Scan for the cell matching the given text and deliver its [x, y] coordinate at center. 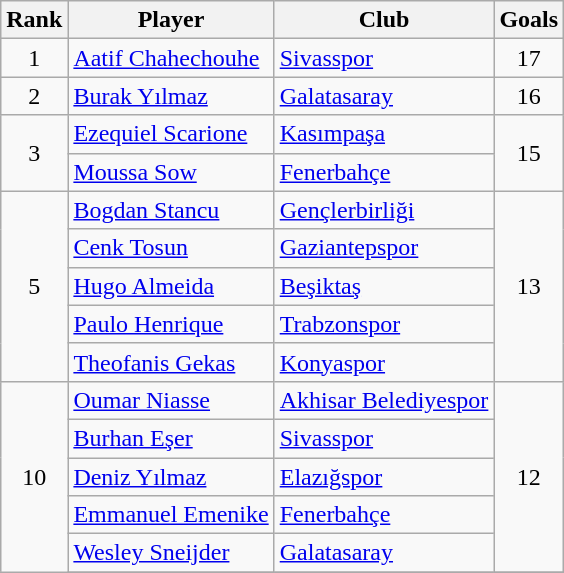
Burhan Eşer [171, 438]
Wesley Sneijder [171, 553]
Goals [529, 20]
17 [529, 58]
Elazığspor [384, 477]
12 [529, 476]
Cenk Tosun [171, 248]
Kasımpaşa [384, 134]
Theofanis Gekas [171, 362]
Paulo Henrique [171, 324]
Oumar Niasse [171, 400]
1 [34, 58]
3 [34, 153]
Gençlerbirliği [384, 210]
Hugo Almeida [171, 286]
Gaziantepspor [384, 248]
Rank [34, 20]
Deniz Yılmaz [171, 477]
Burak Yılmaz [171, 96]
Akhisar Belediyespor [384, 400]
Ezequiel Scarione [171, 134]
Player [171, 20]
10 [34, 476]
Trabzonspor [384, 324]
Club [384, 20]
15 [529, 153]
Beşiktaş [384, 286]
2 [34, 96]
Moussa Sow [171, 172]
5 [34, 286]
16 [529, 96]
Bogdan Stancu [171, 210]
Aatif Chahechouhe [171, 58]
13 [529, 286]
Emmanuel Emenike [171, 515]
Konyaspor [384, 362]
